Return the (x, y) coordinate for the center point of the cell that contains the specified text.  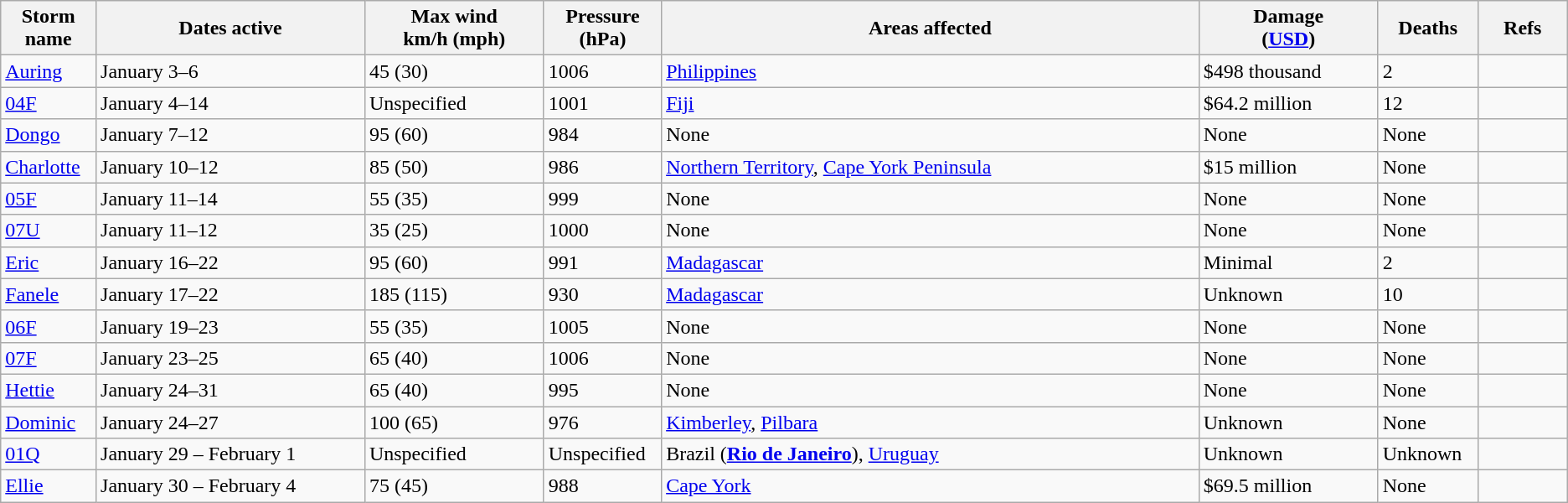
Minimal (1288, 262)
Philippines (931, 71)
January 3–6 (231, 71)
Areas affected (931, 29)
Pressure(hPa) (602, 29)
January 11–14 (231, 199)
988 (602, 486)
12 (1427, 103)
07F (49, 358)
Deaths (1427, 29)
Brazil (Rio de Janeiro), Uruguay (931, 454)
January 10–12 (231, 167)
January 29 – February 1 (231, 454)
$498 thousand (1288, 71)
05F (49, 199)
Eric (49, 262)
75 (45) (454, 486)
06F (49, 326)
Northern Territory, Cape York Peninsula (931, 167)
$15 million (1288, 167)
Auring (49, 71)
January 23–25 (231, 358)
984 (602, 135)
January 4–14 (231, 103)
January 24–27 (231, 422)
Dates active (231, 29)
Dominic (49, 422)
January 7–12 (231, 135)
Fiji (931, 103)
January 19–23 (231, 326)
Refs (1523, 29)
976 (602, 422)
$69.5 million (1288, 486)
Ellie (49, 486)
986 (602, 167)
Hettie (49, 390)
10 (1427, 294)
991 (602, 262)
1000 (602, 231)
999 (602, 199)
$64.2 million (1288, 103)
Max windkm/h (mph) (454, 29)
Cape York (931, 486)
January 24–31 (231, 390)
1001 (602, 103)
100 (65) (454, 422)
Dongo (49, 135)
January 16–22 (231, 262)
Damage(USD) (1288, 29)
185 (115) (454, 294)
930 (602, 294)
07U (49, 231)
01Q (49, 454)
January 11–12 (231, 231)
85 (50) (454, 167)
1005 (602, 326)
35 (25) (454, 231)
Storm name (49, 29)
Fanele (49, 294)
45 (30) (454, 71)
Kimberley, Pilbara (931, 422)
995 (602, 390)
04F (49, 103)
January 30 – February 4 (231, 486)
January 17–22 (231, 294)
Charlotte (49, 167)
